Search for the cell housing the specified text and yield its (x, y) center coordinate. 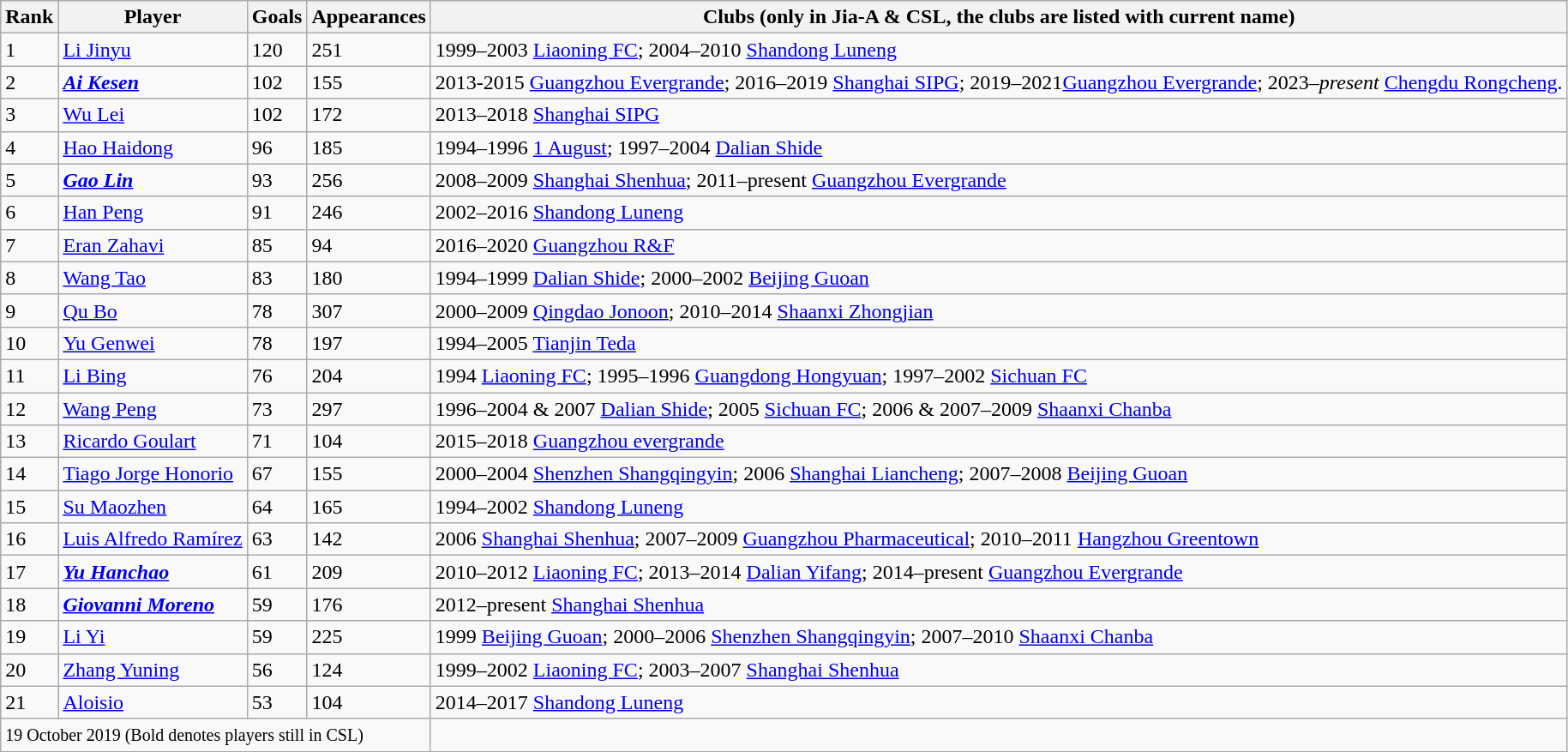
2015–2018 Guangzhou evergrande (999, 442)
225 (369, 637)
307 (369, 310)
83 (277, 278)
17 (29, 572)
Eran Zahavi (153, 245)
76 (277, 376)
297 (369, 409)
Giovanni Moreno (153, 605)
2008–2009 Shanghai Shenhua; 2011–present Guangzhou Evergrande (999, 180)
64 (277, 507)
180 (369, 278)
93 (277, 180)
Appearances (369, 17)
Ricardo Goulart (153, 442)
9 (29, 310)
2012–present Shanghai Shenhua (999, 605)
94 (369, 245)
209 (369, 572)
Clubs (only in Jia-A & CSL, the clubs are listed with current name) (999, 17)
53 (277, 702)
19 (29, 637)
1996–2004 & 2007 Dalian Shide; 2005 Sichuan FC; 2006 & 2007–2009 Shaanxi Chanba (999, 409)
Aloisio (153, 702)
1994–2005 Tianjin Teda (999, 343)
1 (29, 50)
246 (369, 213)
11 (29, 376)
15 (29, 507)
Wang Peng (153, 409)
13 (29, 442)
61 (277, 572)
6 (29, 213)
19 October 2019 (Bold denotes players still in CSL) (216, 735)
96 (277, 147)
124 (369, 670)
1994 Liaoning FC; 1995–1996 Guangdong Hongyuan; 1997–2002 Sichuan FC (999, 376)
120 (277, 50)
1994–2002 Shandong Luneng (999, 507)
10 (29, 343)
2000–2009 Qingdao Jonoon; 2010–2014 Shaanxi Zhongjian (999, 310)
18 (29, 605)
Li Jinyu (153, 50)
12 (29, 409)
165 (369, 507)
Hao Haidong (153, 147)
Player (153, 17)
1999–2003 Liaoning FC; 2004–2010 Shandong Luneng (999, 50)
2014–2017 Shandong Luneng (999, 702)
73 (277, 409)
71 (277, 442)
Qu Bo (153, 310)
2010–2012 Liaoning FC; 2013–2014 Dalian Yifang; 2014–present Guangzhou Evergrande (999, 572)
Yu Hanchao (153, 572)
256 (369, 180)
Yu Genwei (153, 343)
176 (369, 605)
Tiago Jorge Honorio (153, 474)
251 (369, 50)
Zhang Yuning (153, 670)
2000–2004 Shenzhen Shangqingyin; 2006 Shanghai Liancheng; 2007–2008 Beijing Guoan (999, 474)
2006 Shanghai Shenhua; 2007–2009 Guangzhou Pharmaceutical; 2010–2011 Hangzhou Greentown (999, 539)
2016–2020 Guangzhou R&F (999, 245)
Rank (29, 17)
172 (369, 115)
142 (369, 539)
Li Yi (153, 637)
2013–2018 Shanghai SIPG (999, 115)
2002–2016 Shandong Luneng (999, 213)
Luis Alfredo Ramírez (153, 539)
63 (277, 539)
1994–1999 Dalian Shide; 2000–2002 Beijing Guoan (999, 278)
185 (369, 147)
197 (369, 343)
8 (29, 278)
Goals (277, 17)
Gao Lin (153, 180)
Ai Kesen (153, 82)
Su Maozhen (153, 507)
1994–1996 1 August; 1997–2004 Dalian Shide (999, 147)
1999 Beijing Guoan; 2000–2006 Shenzhen Shangqingyin; 2007–2010 Shaanxi Chanba (999, 637)
7 (29, 245)
Wang Tao (153, 278)
67 (277, 474)
Li Bing (153, 376)
16 (29, 539)
Han Peng (153, 213)
4 (29, 147)
14 (29, 474)
21 (29, 702)
91 (277, 213)
Wu Lei (153, 115)
5 (29, 180)
204 (369, 376)
20 (29, 670)
2013-2015 Guangzhou Evergrande; 2016–2019 Shanghai SIPG; 2019–2021Guangzhou Evergrande; 2023–present Chengdu Rongcheng. (999, 82)
1999–2002 Liaoning FC; 2003–2007 Shanghai Shenhua (999, 670)
56 (277, 670)
85 (277, 245)
2 (29, 82)
3 (29, 115)
